Detect which cell encompasses the target text, then output its (X, Y) center coordinate. 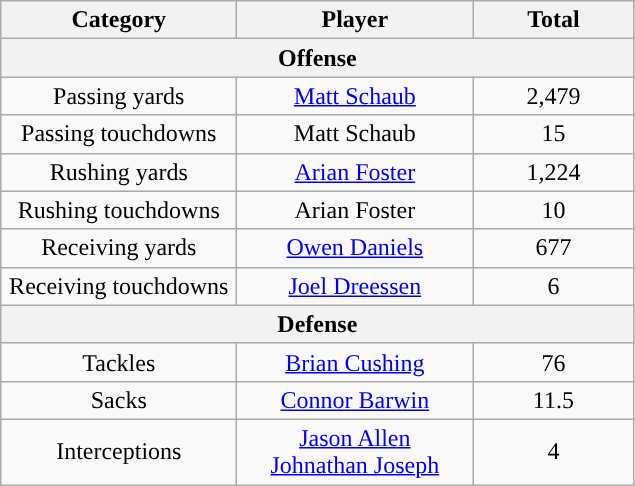
Sacks (119, 400)
Passing yards (119, 96)
Tackles (119, 362)
Owen Daniels (355, 248)
10 (554, 210)
Rushing touchdowns (119, 210)
Offense (318, 58)
Brian Cushing (355, 362)
11.5 (554, 400)
2,479 (554, 96)
Interceptions (119, 452)
76 (554, 362)
15 (554, 134)
Passing touchdowns (119, 134)
1,224 (554, 172)
677 (554, 248)
Jason AllenJohnathan Joseph (355, 452)
Rushing yards (119, 172)
6 (554, 286)
Total (554, 20)
Joel Dreessen (355, 286)
Defense (318, 324)
Category (119, 20)
Player (355, 20)
Connor Barwin (355, 400)
4 (554, 452)
Receiving touchdowns (119, 286)
Receiving yards (119, 248)
